Capture the cell that displays the provided text and extract its [x, y] central coordinate. 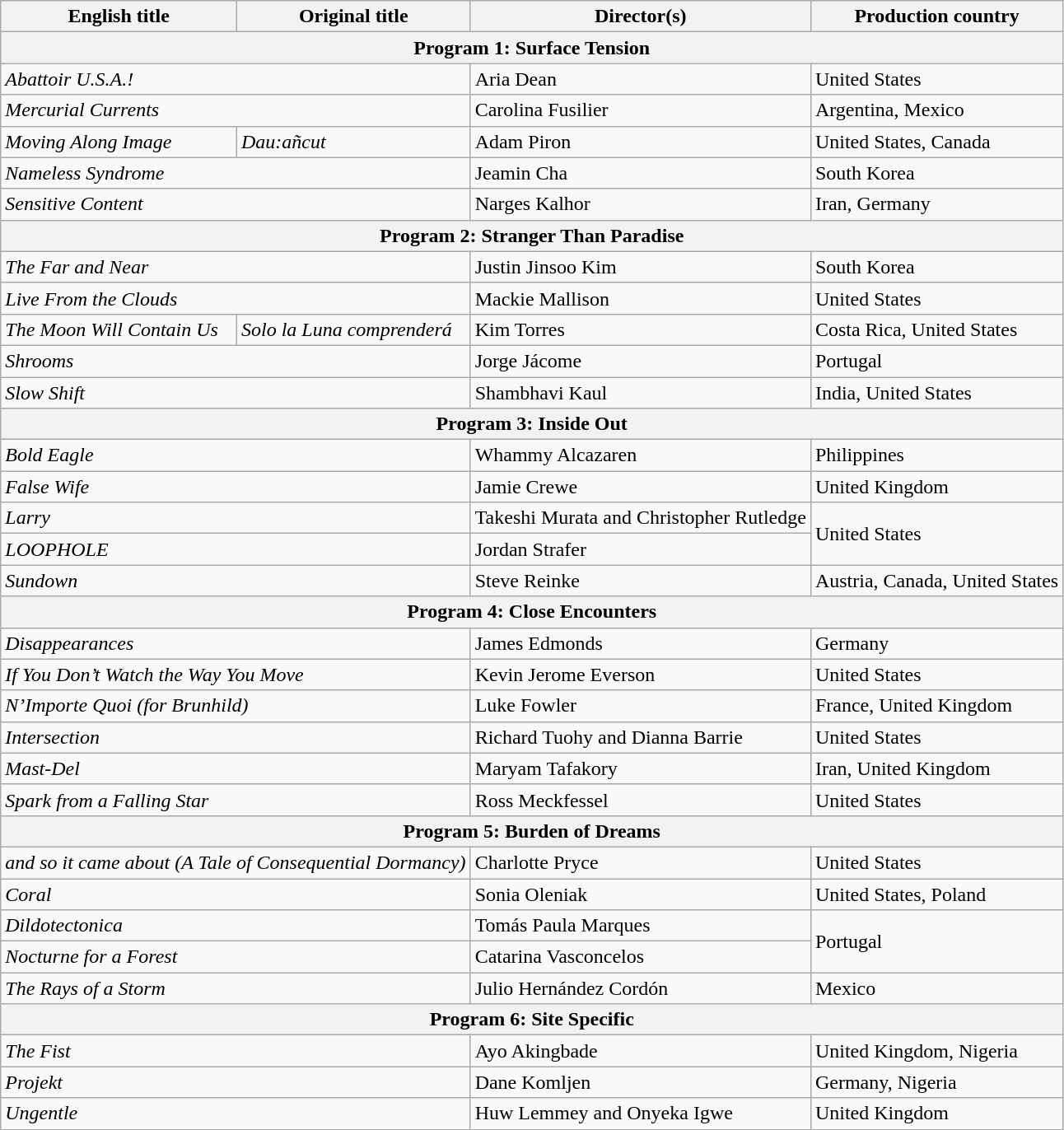
Narges Kalhor [641, 204]
Larry [236, 518]
Dildotectonica [236, 926]
Mackie Mallison [641, 298]
Nameless Syndrome [236, 173]
Shrooms [236, 361]
Program 5: Burden of Dreams [532, 831]
Program 6: Site Specific [532, 1020]
Nocturne for a Forest [236, 957]
Catarina Vasconcelos [641, 957]
Original title [353, 16]
Shambhavi Kaul [641, 393]
Slow Shift [236, 393]
United States, Poland [936, 894]
The Rays of a Storm [236, 988]
Moving Along Image [119, 142]
Production country [936, 16]
If You Don’t Watch the Way You Move [236, 675]
Spark from a Falling Star [236, 800]
Steve Reinke [641, 581]
Huw Lemmey and Onyeka Igwe [641, 1114]
United States, Canada [936, 142]
Mercurial Currents [236, 110]
Germany, Nigeria [936, 1082]
Kim Torres [641, 329]
Program 3: Inside Out [532, 424]
Jordan Strafer [641, 549]
Bold Eagle [236, 455]
Program 1: Surface Tension [532, 48]
Takeshi Murata and Christopher Rutledge [641, 518]
Luke Fowler [641, 706]
Jorge Jácome [641, 361]
The Far and Near [236, 267]
Justin Jinsoo Kim [641, 267]
James Edmonds [641, 643]
Aria Dean [641, 79]
and so it came about (A Tale of Consequential Dormancy) [236, 862]
Adam Piron [641, 142]
Ayo Akingbade [641, 1051]
Carolina Fusilier [641, 110]
The Moon Will Contain Us [119, 329]
Coral [236, 894]
False Wife [236, 487]
Argentina, Mexico [936, 110]
Solo la Luna comprenderá [353, 329]
Whammy Alcazaren [641, 455]
Projekt [236, 1082]
United Kingdom, Nigeria [936, 1051]
Austria, Canada, United States [936, 581]
Mast-Del [236, 768]
Ross Meckfessel [641, 800]
Program 4: Close Encounters [532, 612]
Sundown [236, 581]
English title [119, 16]
Richard Tuohy and Dianna Barrie [641, 737]
Kevin Jerome Everson [641, 675]
Sonia Oleniak [641, 894]
Dau:añcut [353, 142]
Dane Komljen [641, 1082]
LOOPHOLE [236, 549]
India, United States [936, 393]
Germany [936, 643]
Abattoir U.S.A.! [236, 79]
Charlotte Pryce [641, 862]
Jamie Crewe [641, 487]
The Fist [236, 1051]
Maryam Tafakory [641, 768]
Jeamin Cha [641, 173]
Intersection [236, 737]
Sensitive Content [236, 204]
Costa Rica, United States [936, 329]
Iran, United Kingdom [936, 768]
Philippines [936, 455]
Program 2: Stranger Than Paradise [532, 236]
Tomás Paula Marques [641, 926]
Iran, Germany [936, 204]
Disappearances [236, 643]
France, United Kingdom [936, 706]
Julio Hernández Cordón [641, 988]
Live From the Clouds [236, 298]
Director(s) [641, 16]
Mexico [936, 988]
N’Importe Quoi (for Brunhild) [236, 706]
Ungentle [236, 1114]
